Return [x, y] of the center of cell containing provided text 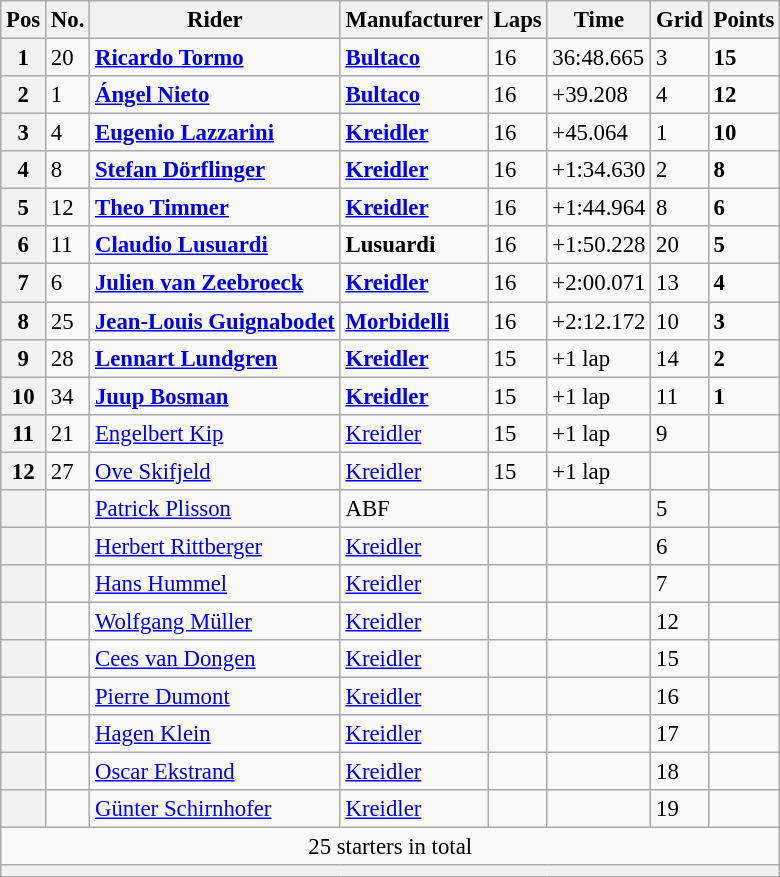
Juup Bosman [215, 396]
25 [68, 321]
No. [68, 20]
+1:34.630 [599, 170]
Oscar Ekstrand [215, 772]
Pos [24, 20]
Lusuardi [414, 245]
+2:12.172 [599, 321]
Herbert Rittberger [215, 546]
Points [744, 20]
+1:44.964 [599, 208]
Laps [518, 20]
13 [680, 283]
Morbidelli [414, 321]
Pierre Dumont [215, 697]
Julien van Zeebroeck [215, 283]
17 [680, 734]
Hagen Klein [215, 734]
ABF [414, 509]
Eugenio Lazzarini [215, 133]
18 [680, 772]
Stefan Dörflinger [215, 170]
Günter Schirnhofer [215, 809]
Jean-Louis Guignabodet [215, 321]
Grid [680, 20]
+1:50.228 [599, 245]
19 [680, 809]
Wolfgang Müller [215, 621]
Manufacturer [414, 20]
Cees van Dongen [215, 659]
Claudio Lusuardi [215, 245]
Time [599, 20]
Patrick Plisson [215, 509]
+45.064 [599, 133]
36:48.665 [599, 58]
25 starters in total [390, 847]
Ángel Nieto [215, 95]
14 [680, 358]
Engelbert Kip [215, 433]
+39.208 [599, 95]
34 [68, 396]
Theo Timmer [215, 208]
Ricardo Tormo [215, 58]
28 [68, 358]
+2:00.071 [599, 283]
Hans Hummel [215, 584]
21 [68, 433]
Rider [215, 20]
Ove Skifjeld [215, 471]
Lennart Lundgren [215, 358]
27 [68, 471]
